Pinpoint the cell where the given text exists, returning its (x, y) midpoint coordinate. 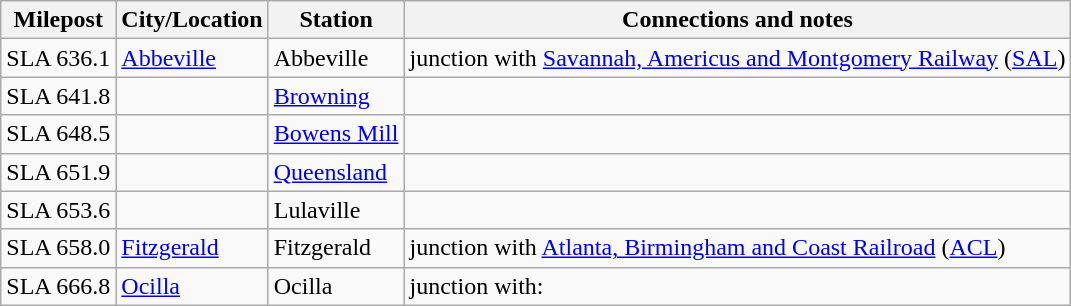
Bowens Mill (336, 134)
junction with Savannah, Americus and Montgomery Railway (SAL) (738, 58)
SLA 641.8 (58, 96)
Lulaville (336, 210)
Connections and notes (738, 20)
Milepost (58, 20)
junction with Atlanta, Birmingham and Coast Railroad (ACL) (738, 248)
City/Location (192, 20)
SLA 636.1 (58, 58)
Station (336, 20)
SLA 651.9 (58, 172)
Browning (336, 96)
SLA 648.5 (58, 134)
SLA 653.6 (58, 210)
Queensland (336, 172)
SLA 666.8 (58, 286)
junction with: (738, 286)
SLA 658.0 (58, 248)
